Scan for the cell matching the given text and deliver its [x, y] coordinate at center. 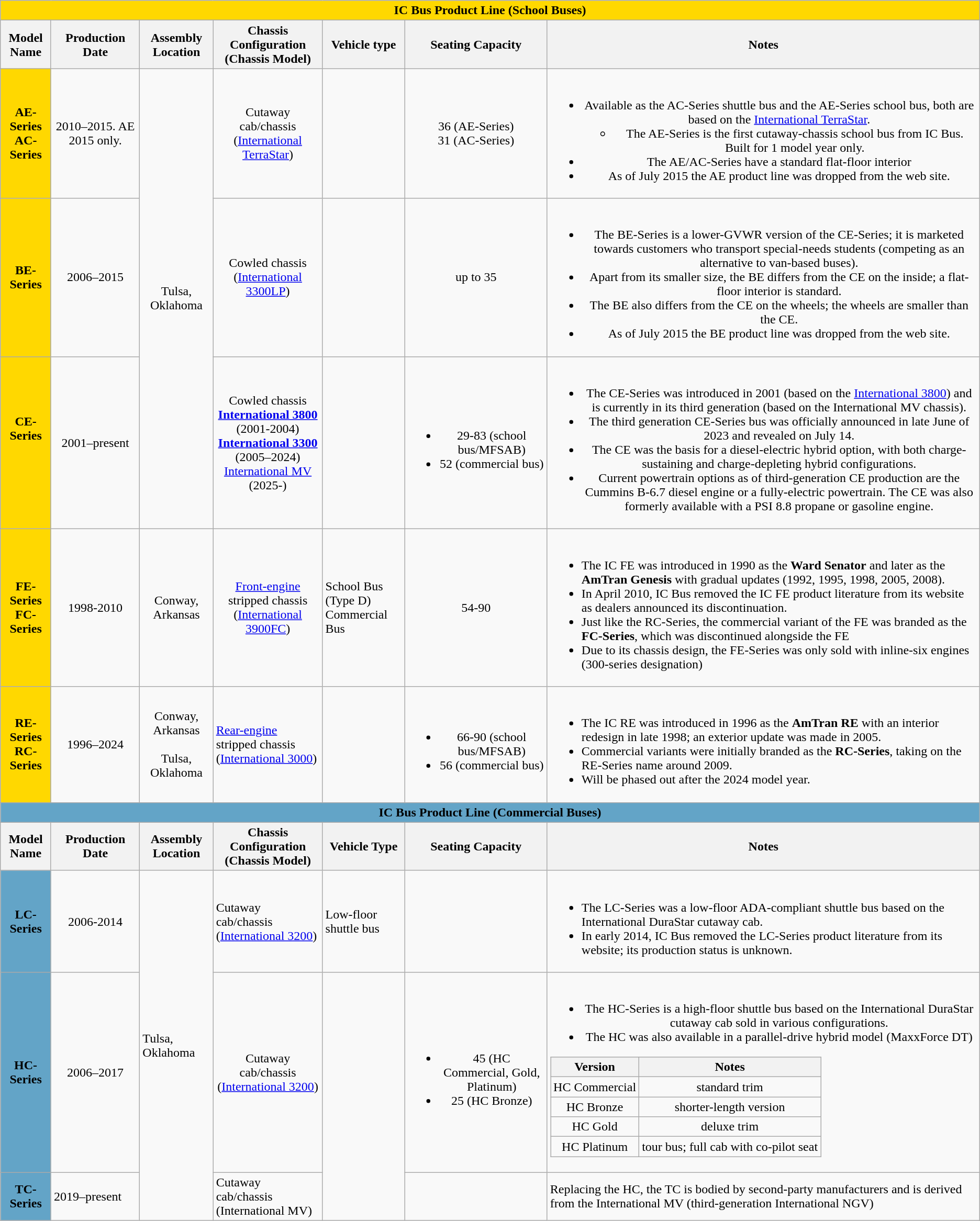
TC-Series [26, 1196]
IC Bus Product Line (Commercial Buses) [490, 812]
29-83 (school bus/MFSAB)52 (commercial bus) [476, 443]
HC Platinum [595, 1147]
2019–present [95, 1196]
Rear-engine stripped chassis(International 3000) [268, 744]
Low-floor shuttle bus [363, 921]
Vehicle Type [363, 846]
FE-SeriesFC-Series [26, 608]
deluxe trim [730, 1127]
shorter-length version [730, 1107]
1996–2024 [95, 744]
Vehicle type [363, 44]
Cowled chassisInternational 3800 (2001-2004)International 3300(2005–2024)International MV(2025-) [268, 443]
BE-Series [26, 277]
Version [595, 1067]
standard trim [730, 1087]
HC Gold [595, 1127]
2006–2017 [95, 1072]
Front-engine stripped chassis(International 3900FC) [268, 608]
Conway, Arkansas [176, 608]
Cowled chassis(International 3300LP) [268, 277]
AE-SeriesAC-Series [26, 133]
54-90 [476, 608]
tour bus; full cab with co-pilot seat [730, 1147]
2001–present [95, 443]
45 (HC Commercial, Gold, Platinum)25 (HC Bronze) [476, 1072]
Conway, ArkansasTulsa, Oklahoma [176, 744]
Cutaway cab/chassis(International TerraStar) [268, 133]
Replacing the HC, the TC is bodied by second-party manufacturers and is derived from the International MV (third-generation International NGV) [763, 1196]
36 (AE-Series) 31 (AC-Series) [476, 133]
CE-Series [26, 443]
RE-SeriesRC-Series [26, 744]
HC Bronze [595, 1107]
Cutaway cab/chassis(International MV) [268, 1196]
up to 35 [476, 277]
66-90 (school bus/MFSAB)56 (commercial bus) [476, 744]
2006-2014 [95, 921]
HC-Series [26, 1072]
IC Bus Product Line (School Buses) [490, 10]
LC-Series [26, 921]
1998-2010 [95, 608]
School Bus (Type D)Commercial Bus [363, 608]
2006–2015 [95, 277]
HC Commercial [595, 1087]
2010–2015. AE 2015 only. [95, 133]
